For the text-containing cell, return its midpoint in [x, y] coordinate format. 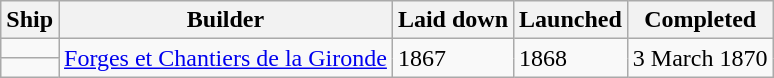
3 March 1870 [700, 58]
1867 [452, 58]
1868 [571, 58]
Launched [571, 20]
Completed [700, 20]
Ship [30, 20]
Forges et Chantiers de la Gironde [226, 58]
Laid down [452, 20]
Builder [226, 20]
